From the cell containing the given text, extract its center point as (X, Y) coordinate. 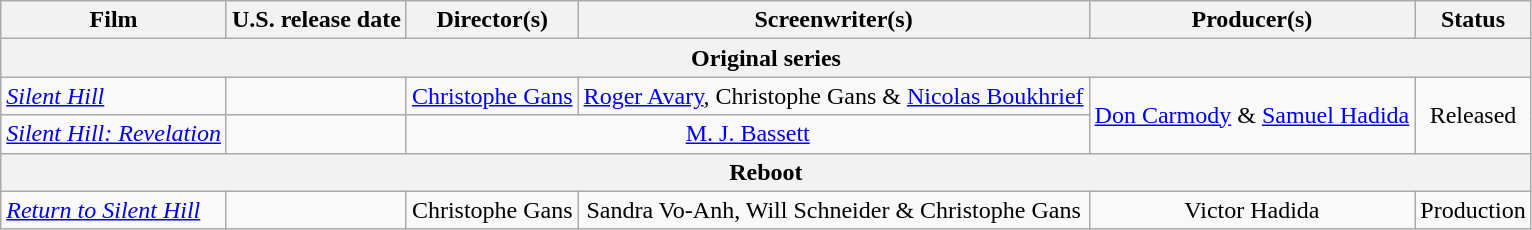
M. J. Bassett (748, 134)
Roger Avary, Christophe Gans & Nicolas Boukhrief (834, 96)
Reboot (766, 172)
Status (1473, 20)
U.S. release date (316, 20)
Film (114, 20)
Production (1473, 210)
Producer(s) (1252, 20)
Sandra Vo-Anh, Will Schneider & Christophe Gans (834, 210)
Original series (766, 58)
Return to Silent Hill (114, 210)
Director(s) (492, 20)
Silent Hill: Revelation (114, 134)
Don Carmody & Samuel Hadida (1252, 115)
Silent Hill (114, 96)
Released (1473, 115)
Victor Hadida (1252, 210)
Screenwriter(s) (834, 20)
